Pinpoint the cell where the given text exists, returning its (x, y) midpoint coordinate. 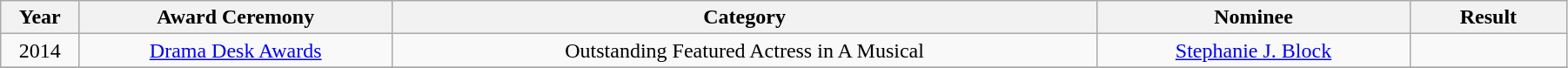
Award Ceremony (236, 17)
Category (745, 17)
Year (40, 17)
Nominee (1254, 17)
2014 (40, 51)
Outstanding Featured Actress in A Musical (745, 51)
Drama Desk Awards (236, 51)
Result (1488, 17)
Stephanie J. Block (1254, 51)
